Search for the cell housing the specified text and yield its (x, y) center coordinate. 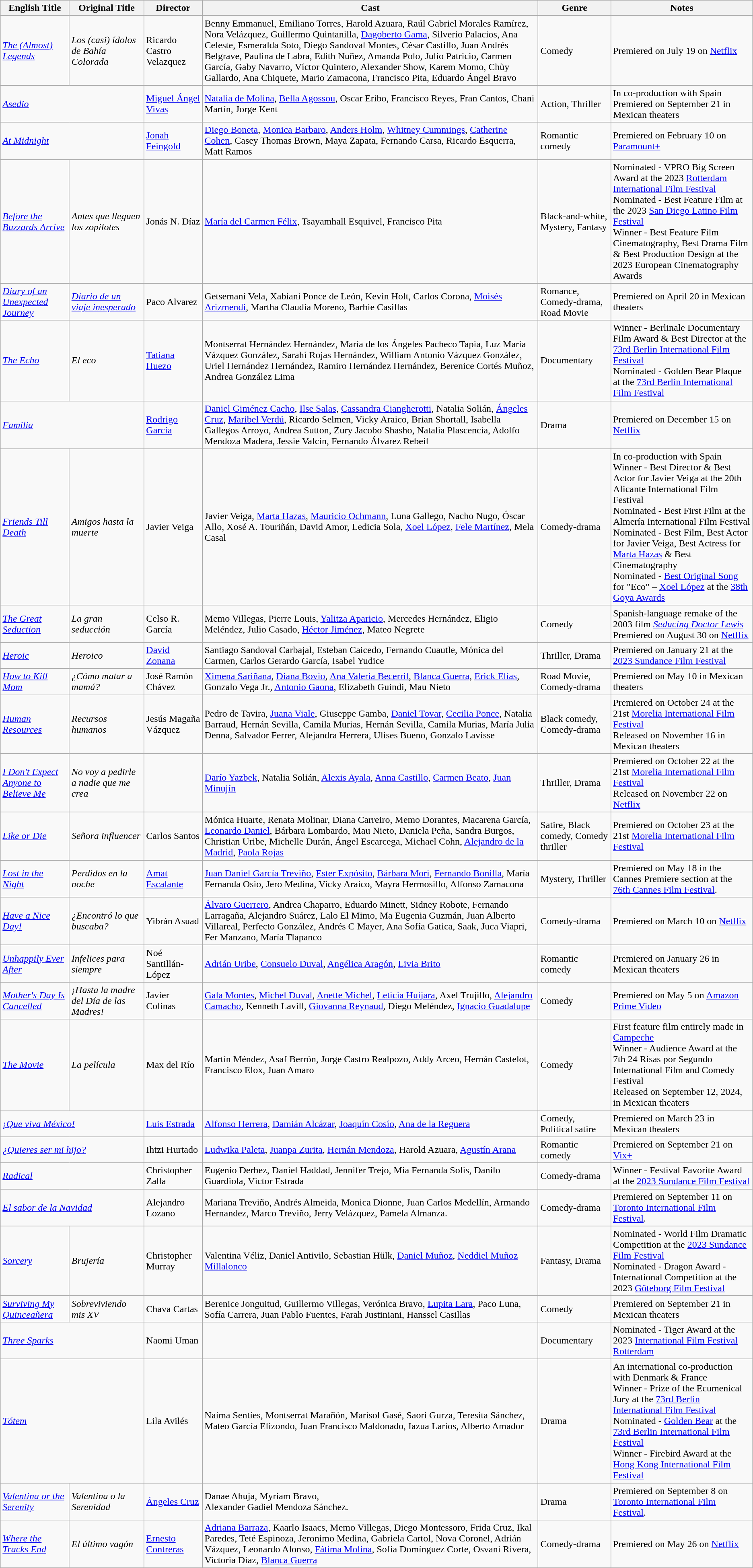
Road Movie, Comedy-drama (574, 682)
Notes (681, 8)
Heroic (35, 655)
El sabor de la Navidad (72, 1207)
Naomi Uman (173, 1340)
Amigos hasta la muerte (107, 527)
Premiered on May 18 in the Cannes Premiere section at the 76th Cannes Film Festival. (681, 879)
Fantasy, Drama (574, 1261)
Miguel Ángel Vivas (173, 104)
Premiered on July 19 on Netflix (681, 51)
Max del Río (173, 1065)
Alfonso Herrera, Damián Alcázar, Joaquín Cosío, Ana de la Reguera (370, 1123)
Lila Avilés (173, 1421)
Satire, Black comedy, Comedy thriller (574, 836)
Antes que lleguen los zopilotes (107, 221)
Luis Estrada (173, 1123)
Valentina o la Serenidad (107, 1502)
Premiered on September 8 on Toronto International Film Festival. (681, 1502)
Jesús Magaña Vázquez (173, 724)
Spanish-language remake of the 2003 film Seducing Doctor LewisPremiered on August 30 on Netflix (681, 624)
How to Kill Mom (35, 682)
Amat Escalante (173, 879)
Where the Tracks End (35, 1544)
Premiered on December 15 on Netflix (681, 425)
Los (casi) ídolos de Bahía Colorada (107, 51)
I Don't Expect Anyone to Believe Me (35, 783)
Sorcery (35, 1261)
Ihtzi Hurtado (173, 1150)
Unhappily Ever After (35, 964)
The Echo (35, 361)
Tótem (72, 1421)
Chava Cartas (173, 1308)
Premiered on September 21 on Vix+ (681, 1150)
Brujería (107, 1261)
In co-production with SpainPremiered on September 21 in Mexican theaters (681, 104)
Premiered on April 20 in Mexican theaters (681, 302)
Javier Veiga (173, 527)
Radical (72, 1176)
Tatiana Huezo (173, 361)
The Great Seduction (35, 624)
Getsemaní Vela, Xabiani Ponce de León, Kevin Holt, Carlos Corona, Moisés Arizmendi, Martha Claudia Moreno, Barbie Casillas (370, 302)
David Zonana (173, 655)
Rodrigo García (173, 425)
Darío Yazbek, Natalia Solián, Alexis Ayala, Anna Castillo, Carmen Beato, Juan Minujín (370, 783)
Adrián Uribe, Consuelo Duval, Angélica Aragón, Livia Brito (370, 964)
Premiered on May 10 in Mexican theaters (681, 682)
Director (173, 8)
Diario de un viaje inesperado (107, 302)
Berenice Jonguitud, Guillermo Villegas, Verónica Bravo, Lupita Lara, Paco Luna, Sofía Carrera, Juan Pablo Fuentes, Farah Justiniani, Hanssel Casillas (370, 1308)
Infelices para siempre (107, 964)
Have a Nice Day! (35, 921)
Jonah Feingold (173, 141)
Jonás N. Díaz (173, 221)
Mother's Day Is Cancelled (35, 1001)
¿Cómo matar a mamá? (107, 682)
Memo Villegas, Pierre Louis, Yalitza Aparicio, Mercedes Hernández, Eligio Meléndez, Julio Casado, Héctor Jiménez, Mateo Negrete (370, 624)
Premiered on May 5 on Amazon Prime Video (681, 1001)
La película (107, 1065)
Familia (72, 425)
Ángeles Cruz (173, 1502)
Black comedy, Comedy-drama (574, 724)
Natalia de Molina, Bella Agossou, Oscar Eribo, Francisco Reyes, Fran Cantos, Chani Martín, Jorge Kent (370, 104)
Eugenio Derbez, Daniel Haddad, Jennifer Trejo, Mia Fernanda Solis, Danilo Guardiola, Víctor Estrada (370, 1176)
Valentina Véliz, Daniel Antivilo, Sebastian Hülk, Daniel Muñoz, Neddiel Muñoz Millalonco (370, 1261)
Before the Buzzards Arrive (35, 221)
Premiered on September 21 in Mexican theaters (681, 1308)
Genre (574, 8)
Human Resources (35, 724)
Ludwika Paleta, Juanpa Zurita, Hernán Mendoza, Harold Azuara, Agustín Arana (370, 1150)
¡Que viva México! (72, 1123)
Surviving My Quinceañera (35, 1308)
The Movie (35, 1065)
¿Encontró lo que buscaba? (107, 921)
Danae Ahuja, Myriam Bravo,Alexander Gadiel Mendoza Sánchez. (370, 1502)
Cast (370, 8)
Action, Thriller (574, 104)
El último vagón (107, 1544)
Alejandro Lozano (173, 1207)
Asedio (72, 104)
Santiago Sandoval Carbajal, Esteban Caicedo, Fernando Cuautle, Mónica del Carmen, Carlos Gerardo García, Isabel Yudice (370, 655)
At Midnight (72, 141)
Comedy, Political satire (574, 1123)
Premiered on October 23 at the 21st Morelia International Film Festival (681, 836)
Like or Die (35, 836)
The (Almost) Legends (35, 51)
No voy a pedirle a nadie que me crea (107, 783)
¿Quieres ser mi hijo? (72, 1150)
Christopher Zalla (173, 1176)
Three Sparks (72, 1340)
Friends Till Death (35, 527)
Yibrán Asuad (173, 921)
Martín Méndez, Asaf Berrón, Jorge Castro Realpozo, Addy Arceo, Hernán Castelot, Francisco Elox, Juan Amaro (370, 1065)
Premiered on January 21 at the 2023 Sundance Film Festival (681, 655)
Ricardo Castro Velazquez (173, 51)
Recursos humanos (107, 724)
Winner - Festival Favorite Award at the 2023 Sundance Film Festival (681, 1176)
Heroico (107, 655)
El eco (107, 361)
Noé Santillán-López (173, 964)
Valentina or the Serenity (35, 1502)
Mystery, Thriller (574, 879)
¡Hasta la madre del Día de las Madres! (107, 1001)
Ernesto Contreras (173, 1544)
Romance, Comedy-drama, Road Movie (574, 302)
María del Carmen Félix, Tsayamhall Esquivel, Francisco Pita (370, 221)
Original Title (107, 8)
Nominated - Tiger Award at the 2023 International Film Festival Rotterdam (681, 1340)
Black-and-white, Mystery, Fantasy (574, 221)
Carlos Santos (173, 836)
Premiered on October 22 at the 21st Morelia International Film FestivalReleased on November 22 on Netflix (681, 783)
Premiered on May 26 on Netflix (681, 1544)
Premiered on January 26 in Mexican theaters (681, 964)
La gran seducción (107, 624)
Premiered on October 24 at the 21st Morelia International Film FestivalReleased on November 16 in Mexican theaters (681, 724)
Mariana Treviño, Andrés Almeida, Monica Dionne, Juan Carlos Medellín, Armando Hernandez, Marco Treviño, Jerry Velázquez, Pamela Almanza. (370, 1207)
Premiered on February 10 on Paramount+ (681, 141)
Ximena Sariñana, Diana Bovio, Ana Valeria Becerril, Blanca Guerra, Erick Elías, Gonzalo Vega Jr., Antonio Gaona, Elizabeth Guindi, Mau Nieto (370, 682)
José Ramón Chávez (173, 682)
Premiered on March 10 on Netflix (681, 921)
Celso R. García (173, 624)
Señora influencer (107, 836)
Premiered on March 23 in Mexican theaters (681, 1123)
Paco Alvarez (173, 302)
English Title (35, 8)
Sobreviviendo mis XV (107, 1308)
Lost in the Night (35, 879)
Diary of an Unexpected Journey (35, 302)
Premiered on September 11 on Toronto International Film Festival. (681, 1207)
Javier Colinas (173, 1001)
Perdidos en la noche (107, 879)
Christopher Murray (173, 1261)
